Extract the [x, y] coordinate from the center of the cell holding the provided text.  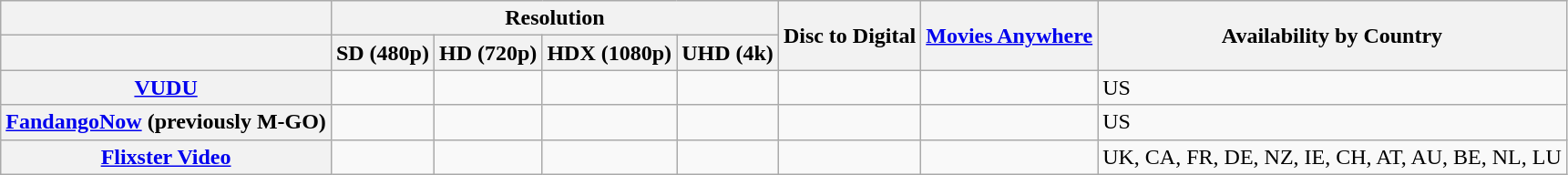
UK, CA, FR, DE, NZ, IE, CH, AT, AU, BE, NL, LU [1332, 157]
Flixster Video [166, 157]
SD (480p) [383, 53]
UHD (4k) [728, 53]
FandangoNow (previously M-GO) [166, 122]
HD (720p) [487, 53]
Disc to Digital [849, 36]
Availability by Country [1332, 36]
Movies Anywhere [1009, 36]
VUDU [166, 87]
HDX (1080p) [610, 53]
Resolution [554, 18]
